Search for the cell housing the specified text and yield its [X, Y] center coordinate. 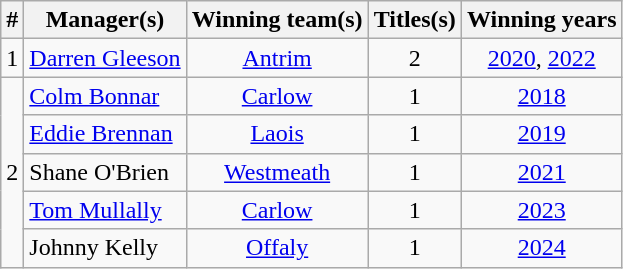
2019 [542, 134]
# [12, 20]
Johnny Kelly [105, 248]
2021 [542, 172]
Darren Gleeson [105, 58]
2024 [542, 248]
Antrim [277, 58]
2018 [542, 96]
Westmeath [277, 172]
Shane O'Brien [105, 172]
Manager(s) [105, 20]
Eddie Brennan [105, 134]
2023 [542, 210]
Winning team(s) [277, 20]
Titles(s) [414, 20]
Colm Bonnar [105, 96]
Tom Mullally [105, 210]
2020, 2022 [542, 58]
Winning years [542, 20]
Laois [277, 134]
Offaly [277, 248]
